Capture the cell that displays the provided text and extract its (X, Y) central coordinate. 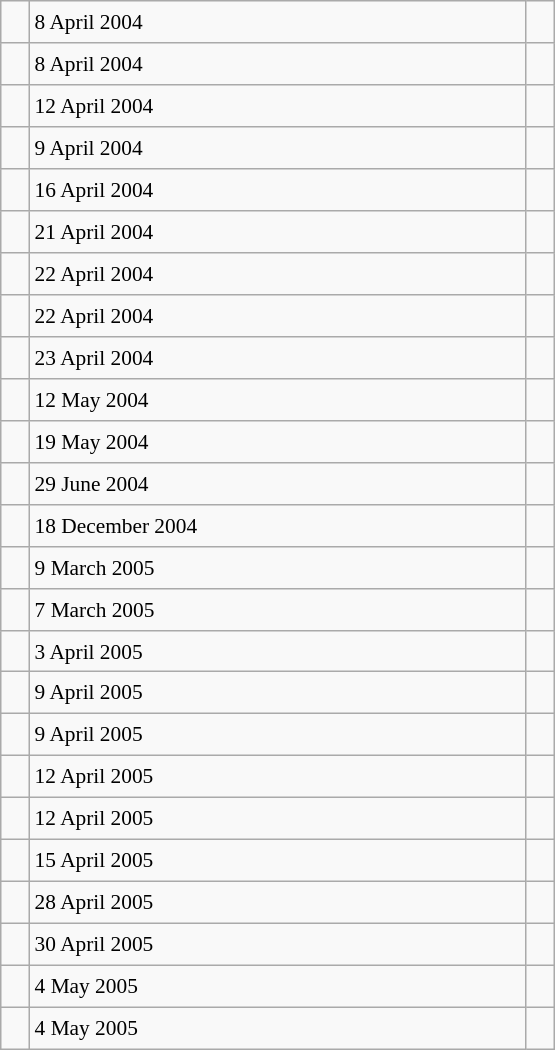
3 April 2005 (278, 651)
29 June 2004 (278, 483)
12 May 2004 (278, 399)
19 May 2004 (278, 441)
7 March 2005 (278, 609)
9 April 2004 (278, 148)
30 April 2005 (278, 945)
9 March 2005 (278, 567)
18 December 2004 (278, 525)
23 April 2004 (278, 358)
21 April 2004 (278, 232)
28 April 2005 (278, 903)
15 April 2005 (278, 861)
12 April 2004 (278, 106)
16 April 2004 (278, 190)
